Determine the [X, Y] coordinate at the center of the cell enclosing the given text.  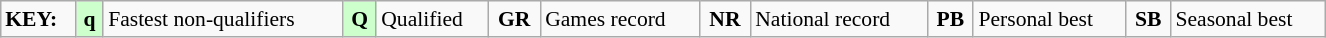
Seasonal best [1248, 19]
SB [1148, 19]
NR [725, 19]
Qualified [432, 19]
KEY: [38, 19]
PB [950, 19]
Q [360, 19]
National record [838, 19]
Games record [620, 19]
Fastest non-qualifiers [223, 19]
q [90, 19]
GR [514, 19]
Personal best [1049, 19]
